Capture the cell that displays the provided text and extract its (X, Y) central coordinate. 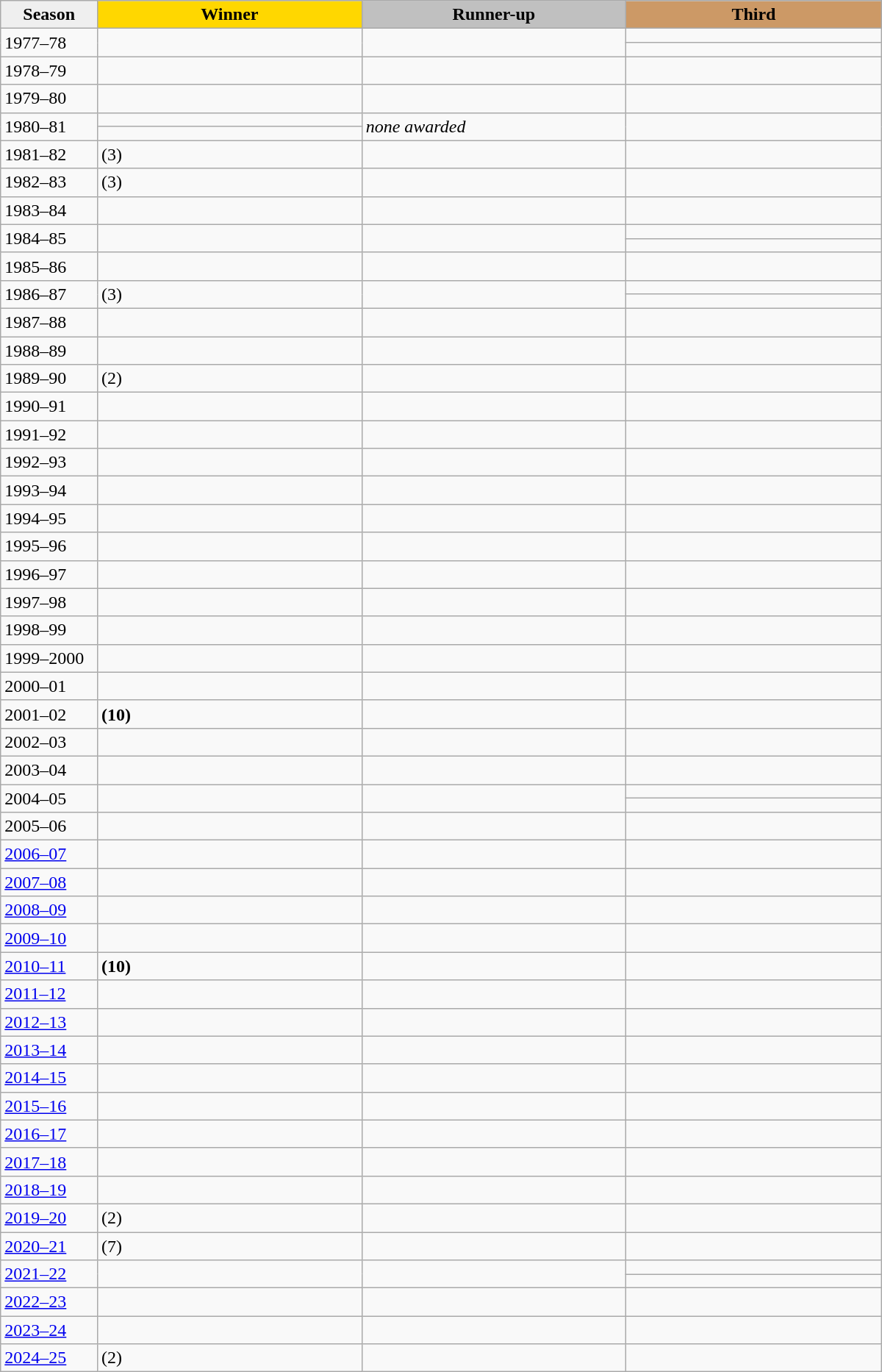
2009–10 (49, 938)
1977–78 (49, 43)
2006–07 (49, 854)
2005–06 (49, 826)
1992–93 (49, 462)
none awarded (494, 126)
2002–03 (49, 742)
2016–17 (49, 1134)
2012–13 (49, 1022)
2023–24 (49, 1330)
2011–12 (49, 994)
2001–02 (49, 714)
1996–97 (49, 574)
1981–82 (49, 154)
2008–09 (49, 910)
1988–89 (49, 351)
1999–2000 (49, 658)
Season (49, 15)
(7) (230, 1246)
1995–96 (49, 546)
1990–91 (49, 407)
1997–98 (49, 602)
2000–01 (49, 686)
1993–94 (49, 490)
1983–84 (49, 210)
2024–25 (49, 1358)
1985–86 (49, 266)
Third (754, 15)
2019–20 (49, 1218)
2020–21 (49, 1246)
2003–04 (49, 770)
2004–05 (49, 798)
1987–88 (49, 322)
1994–95 (49, 518)
1986–87 (49, 294)
2007–08 (49, 882)
1989–90 (49, 379)
1979–80 (49, 99)
2018–19 (49, 1190)
Runner-up (494, 15)
1984–85 (49, 238)
2010–11 (49, 966)
2021–22 (49, 1274)
2017–18 (49, 1162)
2013–14 (49, 1050)
1978–79 (49, 71)
1998–99 (49, 630)
Winner (230, 15)
2014–15 (49, 1078)
1980–81 (49, 126)
2022–23 (49, 1302)
1991–92 (49, 435)
1982–83 (49, 182)
2015–16 (49, 1106)
